Output the (X, Y) coordinate of the center of the cell containing the given text.  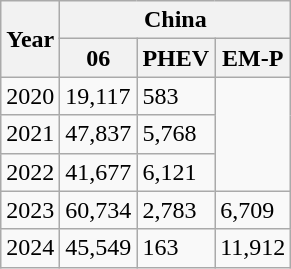
47,837 (98, 134)
China (176, 20)
11,912 (253, 248)
6,121 (176, 172)
6,709 (253, 210)
2022 (30, 172)
Year (30, 39)
163 (176, 248)
41,677 (98, 172)
60,734 (98, 210)
EM-P (253, 58)
19,117 (98, 96)
45,549 (98, 248)
2024 (30, 248)
PHEV (176, 58)
583 (176, 96)
2020 (30, 96)
2023 (30, 210)
2,783 (176, 210)
06 (98, 58)
5,768 (176, 134)
2021 (30, 134)
